Search for the cell housing the specified text and yield its (X, Y) center coordinate. 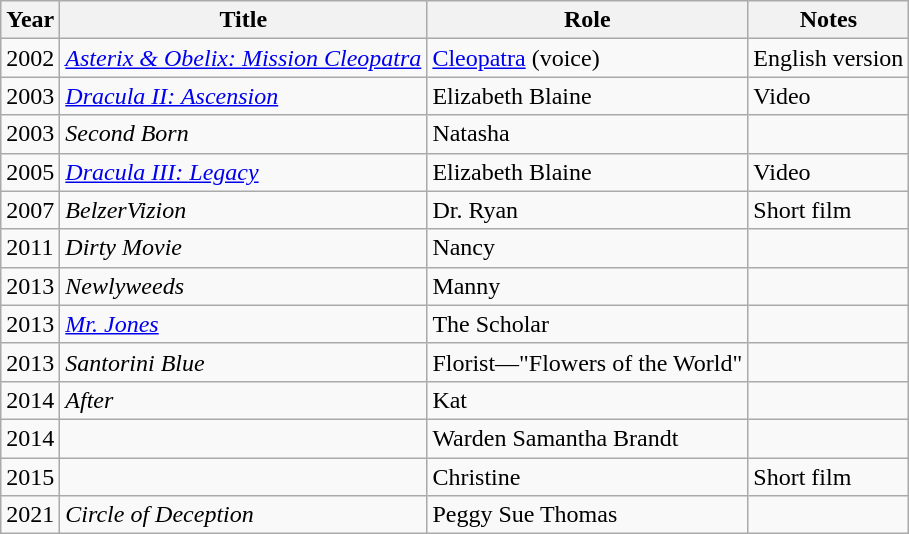
2005 (30, 172)
English version (828, 58)
Dr. Ryan (588, 210)
Christine (588, 477)
Santorini Blue (244, 362)
Mr. Jones (244, 324)
The Scholar (588, 324)
Newlyweeds (244, 286)
Role (588, 20)
Nancy (588, 248)
Manny (588, 286)
2011 (30, 248)
Peggy Sue Thomas (588, 515)
2002 (30, 58)
Year (30, 20)
Natasha (588, 134)
Second Born (244, 134)
Dracula III: Legacy (244, 172)
Warden Samantha Brandt (588, 438)
BelzerVizion (244, 210)
Circle of Deception (244, 515)
2021 (30, 515)
Notes (828, 20)
2007 (30, 210)
Dracula II: Ascension (244, 96)
After (244, 400)
Cleopatra (voice) (588, 58)
Asterix & Obelix: Mission Cleopatra (244, 58)
Dirty Movie (244, 248)
Florist—"Flowers of the World" (588, 362)
Kat (588, 400)
2015 (30, 477)
Title (244, 20)
